Extract the [X, Y] coordinate from the center of the cell holding the provided text.  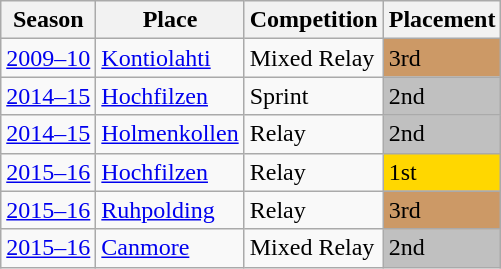
Placement [442, 20]
Holmenkollen [170, 134]
1st [442, 172]
Season [48, 20]
Kontiolahti [170, 58]
Canmore [170, 248]
Ruhpolding [170, 210]
2009–10 [48, 58]
Competition [314, 20]
Sprint [314, 96]
Place [170, 20]
